Capture the cell that displays the provided text and extract its [X, Y] central coordinate. 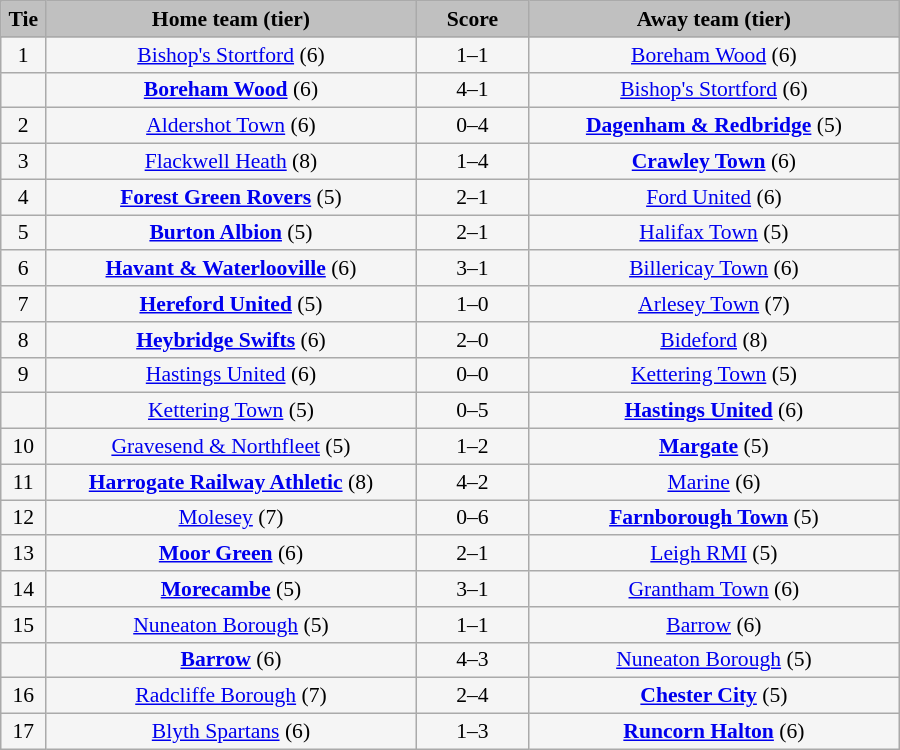
Dagenham & Redbridge (5) [714, 126]
Margate (5) [714, 447]
0–6 [472, 518]
Bideford (8) [714, 340]
15 [24, 625]
Moor Green (6) [232, 554]
16 [24, 696]
Halifax Town (5) [714, 233]
Radcliffe Borough (7) [232, 696]
2 [24, 126]
Blyth Spartans (6) [232, 732]
13 [24, 554]
0–0 [472, 375]
Chester City (5) [714, 696]
1–3 [472, 732]
0–5 [472, 411]
Molesey (7) [232, 518]
1–2 [472, 447]
Morecambe (5) [232, 589]
4–1 [472, 90]
Ford United (6) [714, 197]
11 [24, 482]
Runcorn Halton (6) [714, 732]
Burton Albion (5) [232, 233]
4–2 [472, 482]
Arlesey Town (7) [714, 304]
Crawley Town (6) [714, 162]
Farnborough Town (5) [714, 518]
0–4 [472, 126]
3 [24, 162]
8 [24, 340]
Leigh RMI (5) [714, 554]
4 [24, 197]
14 [24, 589]
6 [24, 269]
Marine (6) [714, 482]
Aldershot Town (6) [232, 126]
Score [472, 19]
Hereford United (5) [232, 304]
Grantham Town (6) [714, 589]
Away team (tier) [714, 19]
2–0 [472, 340]
10 [24, 447]
9 [24, 375]
Flackwell Heath (8) [232, 162]
1–4 [472, 162]
5 [24, 233]
7 [24, 304]
Harrogate Railway Athletic (8) [232, 482]
Gravesend & Northfleet (5) [232, 447]
2–4 [472, 696]
4–3 [472, 660]
Billericay Town (6) [714, 269]
Heybridge Swifts (6) [232, 340]
Havant & Waterlooville (6) [232, 269]
17 [24, 732]
Tie [24, 19]
Home team (tier) [232, 19]
1–0 [472, 304]
12 [24, 518]
1 [24, 55]
Forest Green Rovers (5) [232, 197]
